Search for the cell housing the specified text and yield its [x, y] center coordinate. 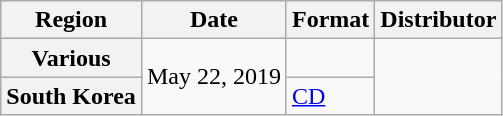
CD [330, 96]
South Korea [72, 96]
Distributor [438, 20]
Format [330, 20]
Various [72, 58]
Region [72, 20]
Date [214, 20]
May 22, 2019 [214, 77]
